Output the [X, Y] coordinate of the center of the cell containing the given text.  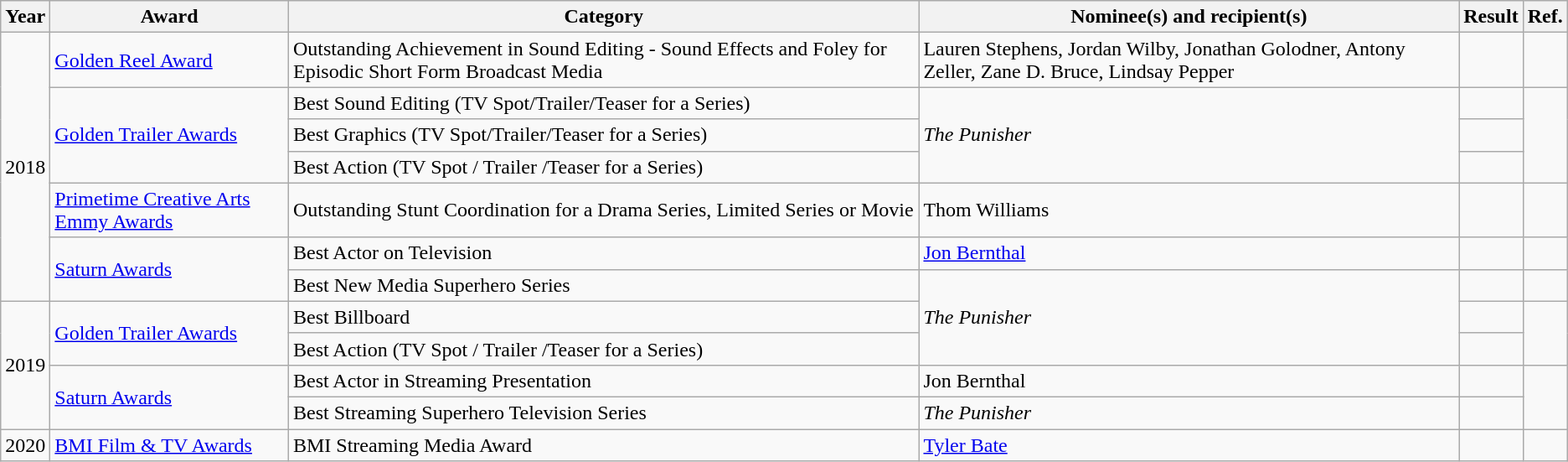
BMI Streaming Media Award [603, 445]
Ref. [1545, 17]
2018 [25, 167]
Best New Media Superhero Series [603, 285]
Award [169, 17]
Result [1491, 17]
Thom Williams [1189, 210]
Tyler Bate [1189, 445]
Category [603, 17]
Best Graphics (TV Spot/Trailer/Teaser for a Series) [603, 135]
Year [25, 17]
2020 [25, 445]
Golden Reel Award [169, 60]
Lauren Stephens, Jordan Wilby, Jonathan Golodner, Antony Zeller, Zane D. Bruce, Lindsay Pepper [1189, 60]
Outstanding Stunt Coordination for a Drama Series, Limited Series or Movie [603, 210]
2019 [25, 365]
BMI Film & TV Awards [169, 445]
Best Billboard [603, 317]
Best Streaming Superhero Television Series [603, 413]
Best Actor on Television [603, 253]
Outstanding Achievement in Sound Editing - Sound Effects and Foley for Episodic Short Form Broadcast Media [603, 60]
Nominee(s) and recipient(s) [1189, 17]
Best Actor in Streaming Presentation [603, 381]
Best Sound Editing (TV Spot/Trailer/Teaser for a Series) [603, 103]
Primetime Creative Arts Emmy Awards [169, 210]
